Capture the cell that displays the provided text and extract its [X, Y] central coordinate. 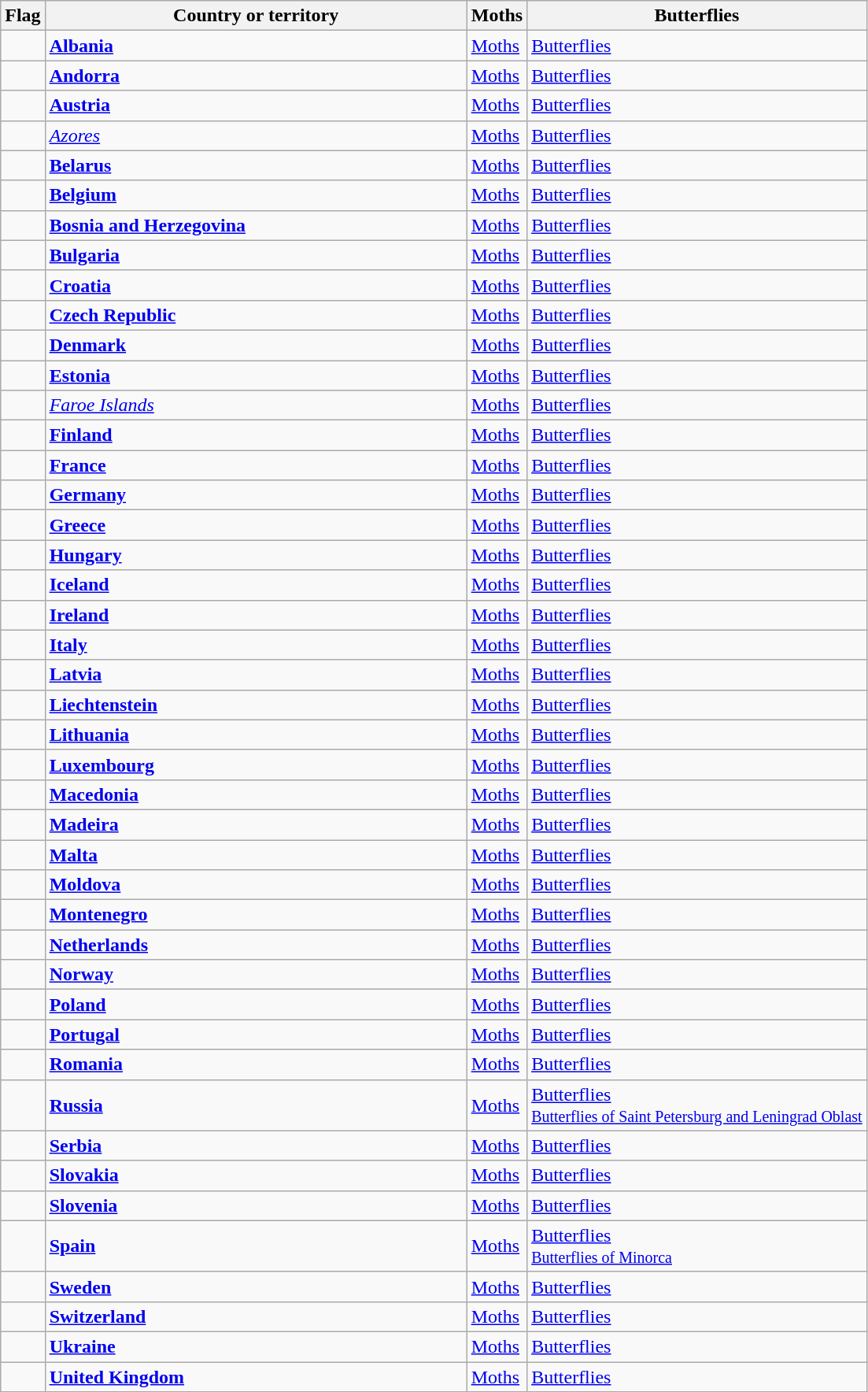
Romania [256, 1064]
Moldova [256, 885]
Bulgaria [256, 255]
Czech Republic [256, 315]
Latvia [256, 675]
Portugal [256, 1035]
Spain [256, 1246]
Bosnia and Herzegovina [256, 225]
Belarus [256, 165]
Greece [256, 525]
Croatia [256, 285]
Andorra [256, 76]
Azores [256, 135]
Iceland [256, 585]
Liechtenstein [256, 705]
Netherlands [256, 945]
Malta [256, 854]
Germany [256, 495]
ButterfliesButterflies of Saint Petersburg and Leningrad Oblast [697, 1105]
Slovenia [256, 1205]
Lithuania [256, 735]
Luxembourg [256, 764]
Montenegro [256, 915]
Country or territory [256, 16]
United Kingdom [256, 1377]
Hungary [256, 555]
ButterfliesButterflies of Minorca [697, 1246]
Ukraine [256, 1346]
Sweden [256, 1286]
Switzerland [256, 1316]
Denmark [256, 345]
Estonia [256, 376]
Austria [256, 106]
Russia [256, 1105]
Finland [256, 435]
Poland [256, 1005]
Ireland [256, 615]
Albania [256, 46]
France [256, 465]
Madeira [256, 824]
Macedonia [256, 794]
Slovakia [256, 1175]
Belgium [256, 195]
Norway [256, 975]
Flag [23, 16]
Italy [256, 645]
Serbia [256, 1146]
Faroe Islands [256, 405]
